Pinpoint the cell where the given text exists, returning its (X, Y) midpoint coordinate. 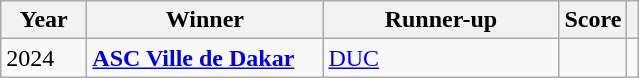
Year (44, 20)
2024 (44, 58)
ASC Ville de Dakar (205, 58)
DUC (441, 58)
Runner-up (441, 20)
Winner (205, 20)
Score (593, 20)
